For the text-containing cell, return its midpoint in (x, y) coordinate format. 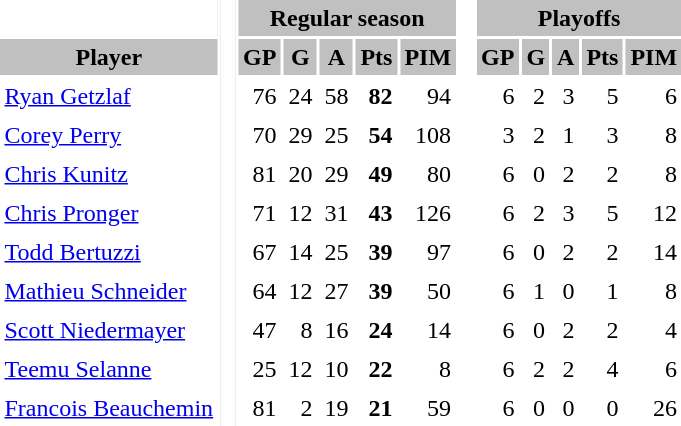
Todd Bertuzzi (109, 252)
4 (602, 369)
76 (260, 96)
97 (428, 252)
Corey Perry (109, 135)
70 (260, 135)
19 (336, 408)
82 (376, 96)
31 (336, 213)
Teemu Selanne (109, 369)
27 (336, 291)
Francois Beauchemin (109, 408)
22 (376, 369)
16 (336, 330)
Regular season (348, 18)
59 (428, 408)
Chris Pronger (109, 213)
21 (376, 408)
Ryan Getzlaf (109, 96)
10 (336, 369)
50 (428, 291)
108 (428, 135)
20 (300, 174)
67 (260, 252)
71 (260, 213)
47 (260, 330)
64 (260, 291)
58 (336, 96)
94 (428, 96)
Scott Niedermayer (109, 330)
PIM (428, 57)
54 (376, 135)
49 (376, 174)
Player (109, 57)
Chris Kunitz (109, 174)
43 (376, 213)
80 (428, 174)
Mathieu Schneider (109, 291)
126 (428, 213)
